Locate the cell with the specified text and output its [x, y] center coordinate. 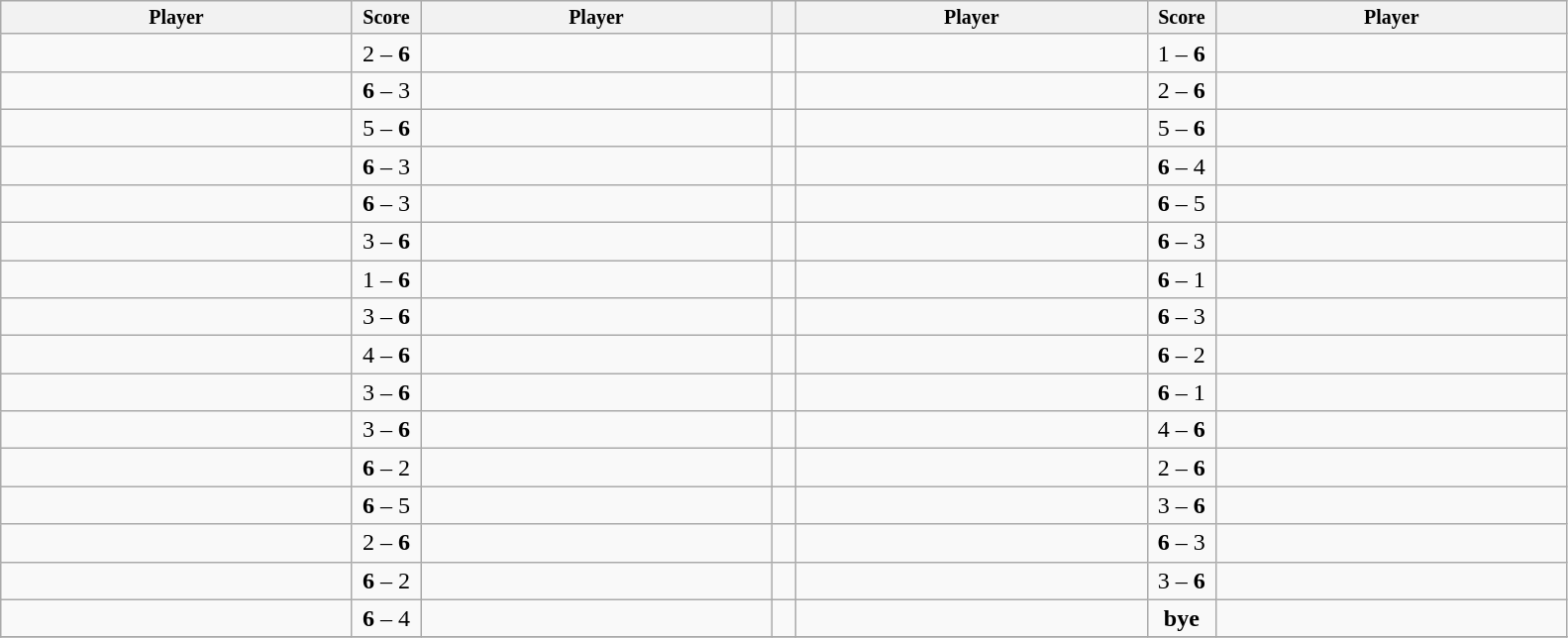
bye [1181, 618]
